Locate the cell with the specified text and output its [X, Y] center coordinate. 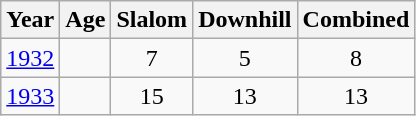
5 [245, 58]
7 [152, 58]
Slalom [152, 20]
Combined [356, 20]
Year [30, 20]
15 [152, 96]
Age [86, 20]
1933 [30, 96]
1932 [30, 58]
Downhill [245, 20]
8 [356, 58]
